Locate the cell with the specified text and output its [X, Y] center coordinate. 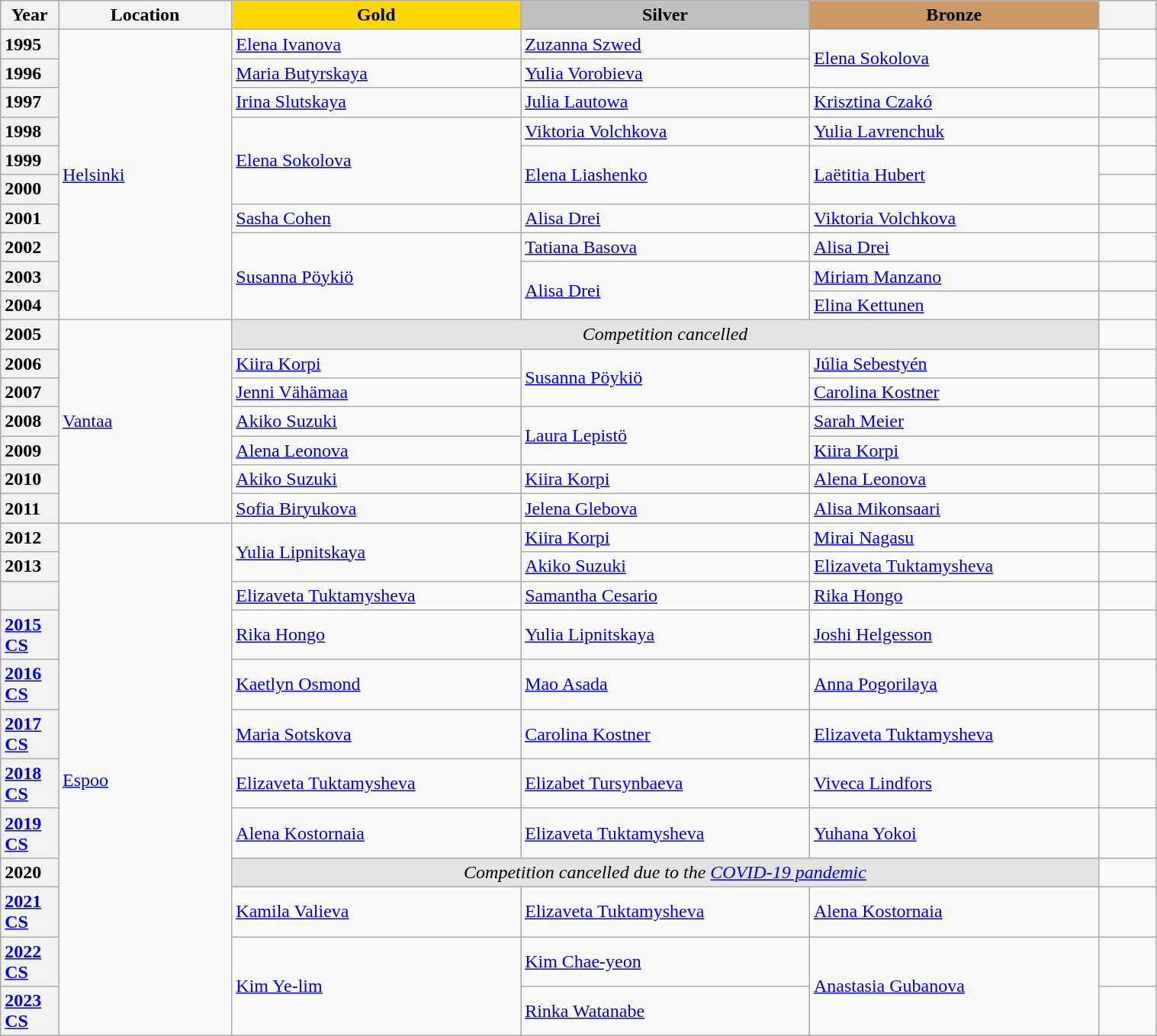
Elina Kettunen [953, 305]
1996 [30, 73]
2020 [30, 872]
Samantha Cesario [665, 595]
Sasha Cohen [377, 218]
Kim Ye-lim [377, 986]
Yulia Lavrenchuk [953, 131]
Julia Lautowa [665, 102]
Krisztina Czakó [953, 102]
Helsinki [145, 175]
Maria Butyrskaya [377, 73]
2023 CS [30, 1011]
Sarah Meier [953, 422]
Joshi Helgesson [953, 634]
Yuhana Yokoi [953, 832]
Jelena Glebova [665, 508]
2018 CS [30, 784]
2021 CS [30, 912]
Espoo [145, 779]
Tatiana Basova [665, 247]
Irina Slutskaya [377, 102]
Rinka Watanabe [665, 1011]
2008 [30, 422]
Kaetlyn Osmond [377, 685]
2013 [30, 566]
Maria Sotskova [377, 733]
1997 [30, 102]
Kim Chae-yeon [665, 961]
Competition cancelled [665, 334]
2015 CS [30, 634]
Mao Asada [665, 685]
2000 [30, 189]
Bronze [953, 15]
Vantaa [145, 421]
2016 CS [30, 685]
2012 [30, 537]
2022 CS [30, 961]
Miriam Manzano [953, 276]
1998 [30, 131]
2001 [30, 218]
2003 [30, 276]
Elena Liashenko [665, 175]
2011 [30, 508]
Anna Pogorilaya [953, 685]
Laëtitia Hubert [953, 175]
Mirai Nagasu [953, 537]
2006 [30, 364]
Yulia Vorobieva [665, 73]
Viveca Lindfors [953, 784]
2007 [30, 393]
Year [30, 15]
1995 [30, 44]
2010 [30, 480]
1999 [30, 160]
Competition cancelled due to the COVID-19 pandemic [665, 872]
Sofia Biryukova [377, 508]
Anastasia Gubanova [953, 986]
Gold [377, 15]
2009 [30, 451]
Júlia Sebestyén [953, 364]
2019 CS [30, 832]
Location [145, 15]
Zuzanna Szwed [665, 44]
2002 [30, 247]
2005 [30, 334]
Laura Lepistö [665, 436]
2017 CS [30, 733]
Elizabet Tursynbaeva [665, 784]
Kamila Valieva [377, 912]
Silver [665, 15]
Elena Ivanova [377, 44]
Alisa Mikonsaari [953, 508]
2004 [30, 305]
Jenni Vähämaa [377, 393]
